Detect which cell encompasses the target text, then output its [x, y] center coordinate. 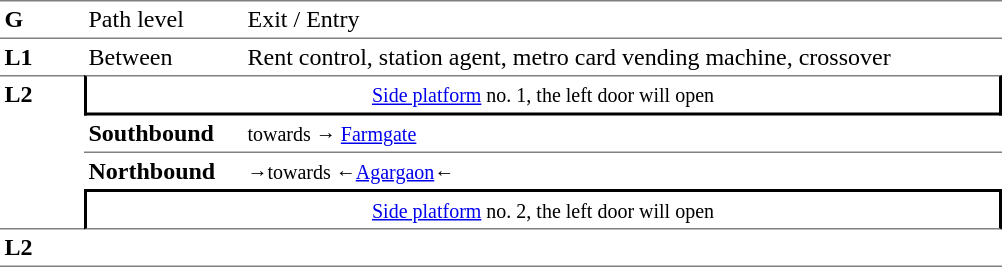
Rent control, station agent, metro card vending machine, crossover [622, 57]
L2 [42, 152]
Side platform no. 2, the left door will open [543, 209]
Exit / Entry [622, 20]
Southbound [164, 135]
Path level [164, 20]
G [42, 20]
towards → Farmgate [622, 135]
Side platform no. 1, the left door will open [543, 95]
L1 [42, 57]
Between [164, 57]
Northbound [164, 171]
→towards ←Agargaon← [622, 171]
